Extract the [X, Y] coordinate from the center of the cell holding the provided text.  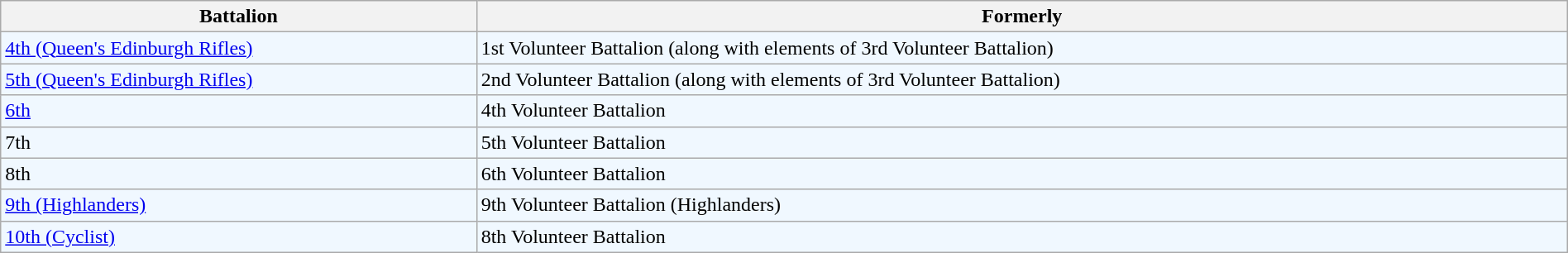
Formerly [1022, 17]
6th Volunteer Battalion [1022, 174]
6th [238, 111]
7th [238, 142]
9th (Highlanders) [238, 205]
1st Volunteer Battalion (along with elements of 3rd Volunteer Battalion) [1022, 48]
9th Volunteer Battalion (Highlanders) [1022, 205]
10th (Cyclist) [238, 236]
8th [238, 174]
2nd Volunteer Battalion (along with elements of 3rd Volunteer Battalion) [1022, 79]
Battalion [238, 17]
5th Volunteer Battalion [1022, 142]
4th Volunteer Battalion [1022, 111]
4th (Queen's Edinburgh Rifles) [238, 48]
8th Volunteer Battalion [1022, 236]
5th (Queen's Edinburgh Rifles) [238, 79]
